Provide the [X, Y] coordinate of the cell's center where the given text is located.  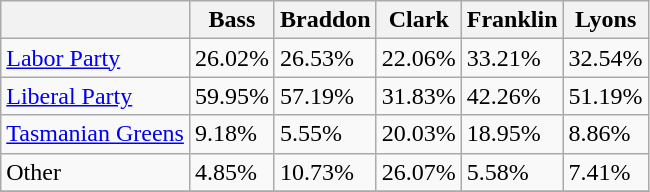
Labor Party [96, 58]
Other [96, 172]
26.07% [418, 172]
Lyons [606, 20]
51.19% [606, 96]
59.95% [232, 96]
26.53% [325, 58]
18.95% [512, 134]
4.85% [232, 172]
10.73% [325, 172]
26.02% [232, 58]
8.86% [606, 134]
7.41% [606, 172]
Franklin [512, 20]
Braddon [325, 20]
5.55% [325, 134]
22.06% [418, 58]
32.54% [606, 58]
Bass [232, 20]
57.19% [325, 96]
Clark [418, 20]
20.03% [418, 134]
Liberal Party [96, 96]
9.18% [232, 134]
42.26% [512, 96]
31.83% [418, 96]
33.21% [512, 58]
5.58% [512, 172]
Tasmanian Greens [96, 134]
